Return (x, y) of the center of cell containing provided text 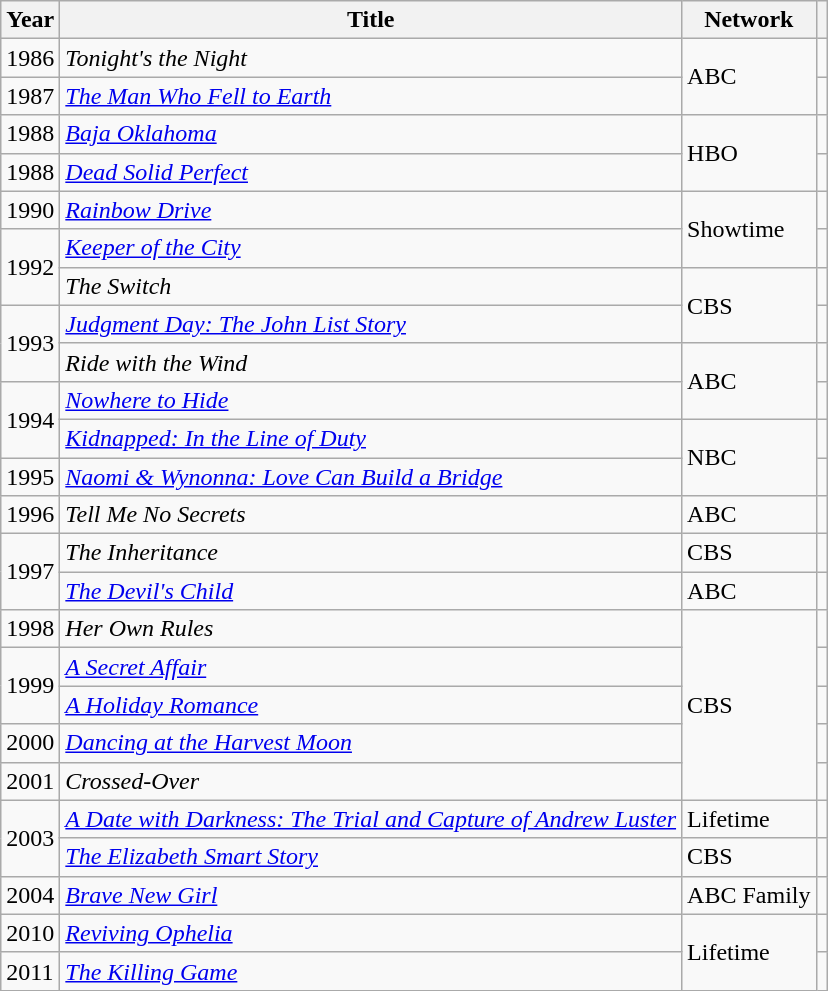
1995 (30, 477)
Rainbow Drive (371, 210)
A Holiday Romance (371, 705)
2010 (30, 933)
2001 (30, 781)
1996 (30, 515)
1987 (30, 96)
1986 (30, 58)
Naomi & Wynonna: Love Can Build a Bridge (371, 477)
Dead Solid Perfect (371, 172)
Dancing at the Harvest Moon (371, 743)
1994 (30, 419)
Judgment Day: The John List Story (371, 324)
Tell Me No Secrets (371, 515)
Network (749, 20)
1999 (30, 686)
The Devil's Child (371, 591)
The Inheritance (371, 553)
2003 (30, 838)
Ride with the Wind (371, 362)
The Man Who Fell to Earth (371, 96)
Title (371, 20)
2000 (30, 743)
Tonight's the Night (371, 58)
Crossed-Over (371, 781)
Nowhere to Hide (371, 400)
ABC Family (749, 895)
1998 (30, 629)
The Elizabeth Smart Story (371, 857)
1997 (30, 572)
2004 (30, 895)
Kidnapped: In the Line of Duty (371, 438)
HBO (749, 153)
Her Own Rules (371, 629)
1992 (30, 267)
1990 (30, 210)
A Date with Darkness: The Trial and Capture of Andrew Luster (371, 819)
2011 (30, 971)
Showtime (749, 229)
Keeper of the City (371, 248)
1993 (30, 343)
The Killing Game (371, 971)
Reviving Ophelia (371, 933)
The Switch (371, 286)
A Secret Affair (371, 667)
Brave New Girl (371, 895)
NBC (749, 457)
Baja Oklahoma (371, 134)
Year (30, 20)
